Find where the given text appears and provide that cell's center as (x, y) coordinate. 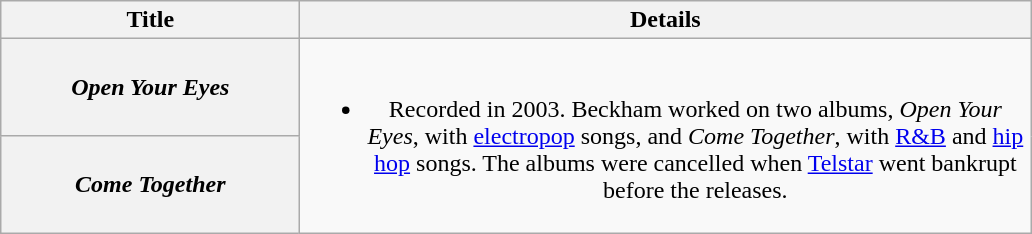
Open Your Eyes (150, 88)
Come Together (150, 184)
Details (666, 20)
Title (150, 20)
